Extract the (X, Y) coordinate from the center of the cell holding the provided text.  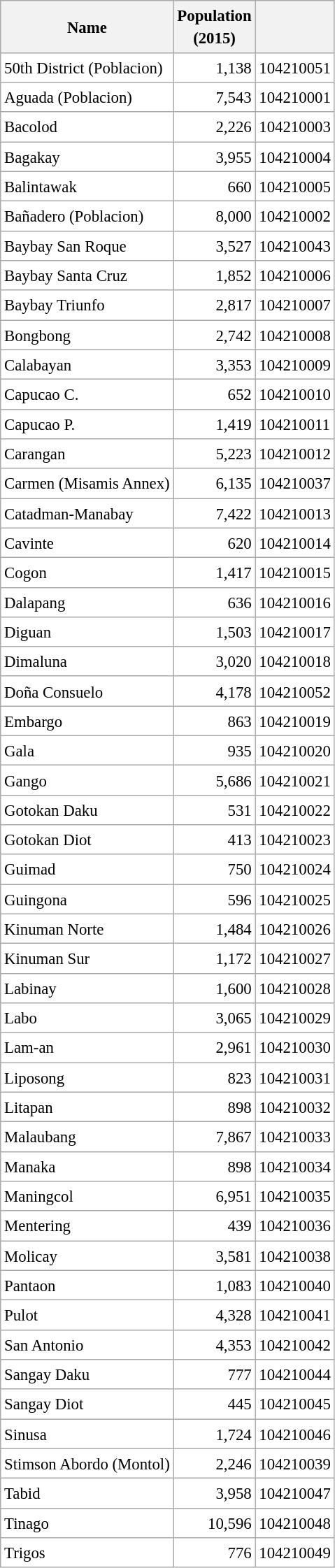
6,135 (214, 483)
Stimson Abordo (Montol) (87, 1463)
1,417 (214, 573)
104210026 (295, 929)
104210017 (295, 632)
2,742 (214, 335)
Capucao C. (87, 394)
2,961 (214, 1048)
104210006 (295, 275)
104210033 (295, 1137)
Balintawak (87, 186)
Guimad (87, 870)
823 (214, 1077)
104210037 (295, 483)
104210008 (295, 335)
104210011 (295, 424)
104210035 (295, 1196)
Lam-an (87, 1048)
Capucao P. (87, 424)
104210028 (295, 988)
104210021 (295, 780)
1,600 (214, 988)
104210014 (295, 542)
104210038 (295, 1256)
2,226 (214, 127)
2,817 (214, 305)
4,178 (214, 691)
3,958 (214, 1493)
104210052 (295, 691)
620 (214, 542)
104210042 (295, 1344)
4,328 (214, 1315)
Gotokan Daku (87, 810)
50th District (Poblacion) (87, 67)
104210009 (295, 364)
Tabid (87, 1493)
104210048 (295, 1523)
652 (214, 394)
104210003 (295, 127)
104210034 (295, 1167)
104210025 (295, 899)
3,353 (214, 364)
104210024 (295, 870)
104210040 (295, 1286)
Dalapang (87, 602)
104210020 (295, 751)
3,065 (214, 1018)
Labo (87, 1018)
7,543 (214, 97)
104210051 (295, 67)
863 (214, 721)
Gotokan Diot (87, 840)
Pulot (87, 1315)
Aguada (Poblacion) (87, 97)
4,353 (214, 1344)
5,686 (214, 780)
104210023 (295, 840)
104210030 (295, 1048)
445 (214, 1404)
3,527 (214, 245)
1,138 (214, 67)
104210019 (295, 721)
Litapan (87, 1107)
1,484 (214, 929)
104210046 (295, 1434)
104210039 (295, 1463)
Tinago (87, 1523)
1,172 (214, 958)
Name (87, 27)
Carangan (87, 454)
Mentering (87, 1226)
Bacolod (87, 127)
Cavinte (87, 542)
Guingona (87, 899)
413 (214, 840)
5,223 (214, 454)
104210047 (295, 1493)
104210029 (295, 1018)
Pantaon (87, 1286)
104210049 (295, 1553)
Maningcol (87, 1196)
1,852 (214, 275)
439 (214, 1226)
Molicay (87, 1256)
Labinay (87, 988)
104210004 (295, 157)
104210032 (295, 1107)
3,581 (214, 1256)
3,955 (214, 157)
Sinusa (87, 1434)
Gala (87, 751)
Manaka (87, 1167)
104210015 (295, 573)
San Antonio (87, 1344)
Baybay Santa Cruz (87, 275)
104210045 (295, 1404)
660 (214, 186)
Liposong (87, 1077)
777 (214, 1374)
104210016 (295, 602)
Dimaluna (87, 661)
104210043 (295, 245)
104210027 (295, 958)
Sangay Diot (87, 1404)
8,000 (214, 216)
2,246 (214, 1463)
104210007 (295, 305)
Baybay San Roque (87, 245)
104210001 (295, 97)
10,596 (214, 1523)
7,867 (214, 1137)
104210031 (295, 1077)
Baybay Triunfo (87, 305)
1,724 (214, 1434)
104210005 (295, 186)
104210022 (295, 810)
Trigos (87, 1553)
Bañadero (Poblacion) (87, 216)
750 (214, 870)
3,020 (214, 661)
1,503 (214, 632)
104210010 (295, 394)
6,951 (214, 1196)
Doña Consuelo (87, 691)
Carmen (Misamis Annex) (87, 483)
596 (214, 899)
636 (214, 602)
1,083 (214, 1286)
7,422 (214, 513)
1,419 (214, 424)
104210018 (295, 661)
Diguan (87, 632)
Bongbong (87, 335)
Population(2015) (214, 27)
Gango (87, 780)
Catadman-Manabay (87, 513)
Bagakay (87, 157)
Kinuman Sur (87, 958)
Calabayan (87, 364)
104210012 (295, 454)
Kinuman Norte (87, 929)
Embargo (87, 721)
104210013 (295, 513)
935 (214, 751)
Sangay Daku (87, 1374)
104210041 (295, 1315)
Malaubang (87, 1137)
531 (214, 810)
104210036 (295, 1226)
776 (214, 1553)
104210002 (295, 216)
Cogon (87, 573)
104210044 (295, 1374)
